Extract the [X, Y] coordinate from the center of the cell holding the provided text.  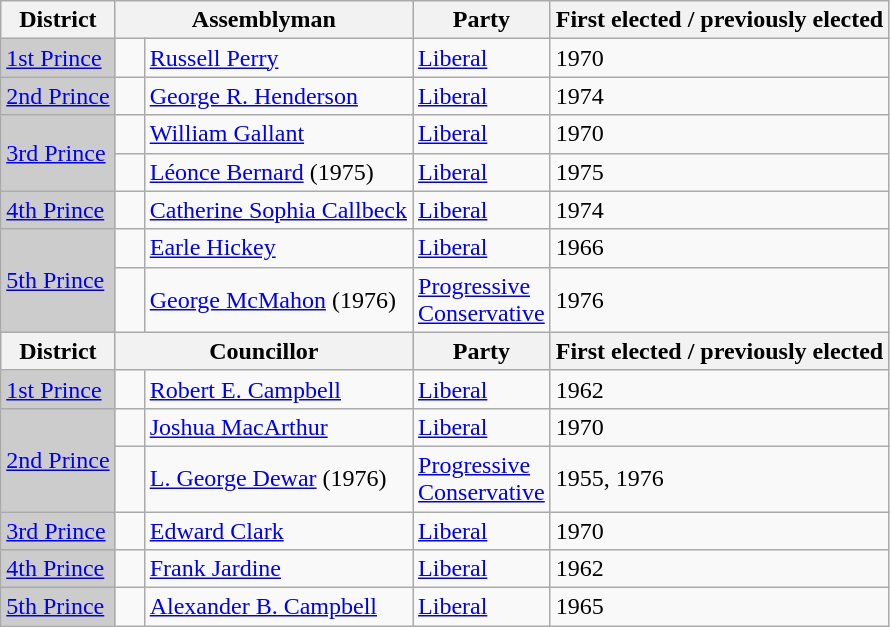
Earle Hickey [278, 248]
Frank Jardine [278, 569]
George McMahon (1976) [278, 300]
1976 [720, 300]
1966 [720, 248]
1965 [720, 607]
Joshua MacArthur [278, 427]
Assemblyman [264, 20]
William Gallant [278, 134]
Councillor [264, 351]
L. George Dewar (1976) [278, 478]
Alexander B. Campbell [278, 607]
Catherine Sophia Callbeck [278, 210]
Robert E. Campbell [278, 389]
Edward Clark [278, 531]
Russell Perry [278, 58]
George R. Henderson [278, 96]
1955, 1976 [720, 478]
1975 [720, 172]
Léonce Bernard (1975) [278, 172]
